Output the [x, y] coordinate of the center of the cell containing the given text.  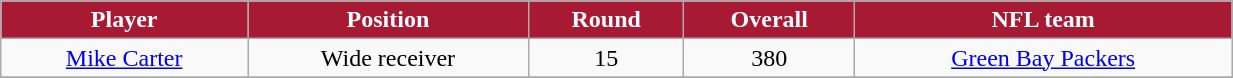
Mike Carter [124, 58]
Round [606, 20]
Green Bay Packers [1044, 58]
380 [770, 58]
Overall [770, 20]
NFL team [1044, 20]
Player [124, 20]
Wide receiver [388, 58]
15 [606, 58]
Position [388, 20]
